Locate the cell with the specified text and output its [X, Y] center coordinate. 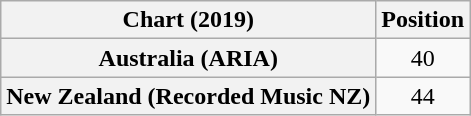
New Zealand (Recorded Music NZ) [188, 96]
Chart (2019) [188, 20]
Position [423, 20]
Australia (ARIA) [188, 58]
40 [423, 58]
44 [423, 96]
